Find where the given text appears and provide that cell's center as (x, y) coordinate. 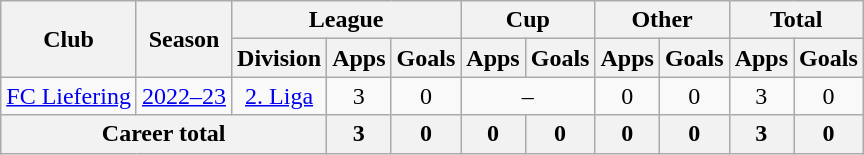
Division (280, 58)
FC Liefering (69, 96)
2. Liga (280, 96)
Club (69, 39)
2022–23 (184, 96)
Other (662, 20)
Cup (528, 20)
– (528, 96)
League (346, 20)
Career total (164, 134)
Total (796, 20)
Season (184, 39)
